Locate the cell with the specified text and output its [X, Y] center coordinate. 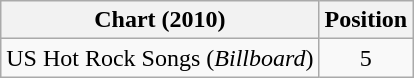
US Hot Rock Songs (Billboard) [160, 58]
Position [366, 20]
Chart (2010) [160, 20]
5 [366, 58]
